Locate the cell with the specified text and output its (X, Y) center coordinate. 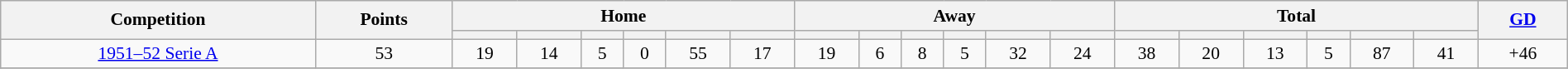
13 (1275, 53)
0 (645, 53)
8 (923, 53)
Points (384, 20)
Total (1297, 16)
38 (1147, 53)
Away (954, 16)
24 (1083, 53)
55 (698, 53)
6 (880, 53)
Competition (158, 20)
17 (762, 53)
14 (549, 53)
53 (384, 53)
Home (624, 16)
87 (1382, 53)
GD (1523, 20)
41 (1446, 53)
1951–52 Serie A (158, 53)
20 (1211, 53)
+46 (1523, 53)
32 (1018, 53)
